Scan for the cell matching the given text and deliver its (x, y) coordinate at center. 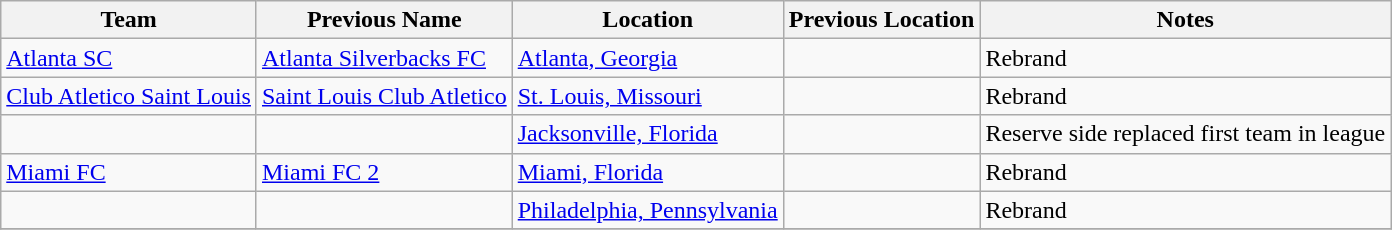
Location (648, 20)
Miami FC 2 (384, 172)
Atlanta, Georgia (648, 58)
Previous Name (384, 20)
Jacksonville, Florida (648, 134)
Notes (1186, 20)
St. Louis, Missouri (648, 96)
Saint Louis Club Atletico (384, 96)
Team (129, 20)
Miami FC (129, 172)
Atlanta Silverbacks FC (384, 58)
Atlanta SC (129, 58)
Club Atletico Saint Louis (129, 96)
Miami, Florida (648, 172)
Previous Location (882, 20)
Reserve side replaced first team in league (1186, 134)
Philadelphia, Pennsylvania (648, 210)
